Locate the cell with the specified text and output its (X, Y) center coordinate. 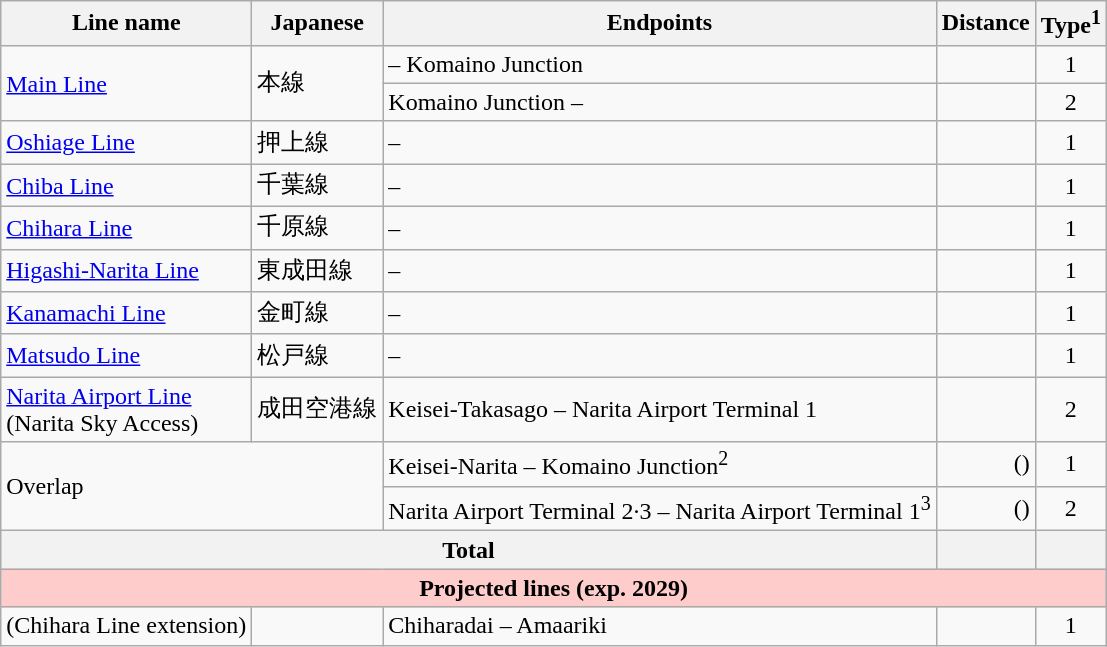
Projected lines (exp. 2029) (554, 588)
押上線 (318, 142)
松戸線 (318, 356)
Keisei-Takasago – Narita Airport Terminal 1 (660, 410)
Higashi-Narita Line (126, 270)
千原線 (318, 228)
Japanese (318, 24)
(Chihara Line extension) (126, 626)
Chihara Line (126, 228)
Kanamachi Line (126, 314)
Chiba Line (126, 186)
Keisei-Narita – Komaino Junction2 (660, 464)
Type1 (1070, 24)
東成田線 (318, 270)
Komaino Junction – (660, 102)
Overlap (192, 486)
Chiharadai – Amaariki (660, 626)
Total (468, 550)
Main Line (126, 83)
成田空港線 (318, 410)
Endpoints (660, 24)
千葉線 (318, 186)
Line name (126, 24)
Matsudo Line (126, 356)
Narita Airport Terminal 2·3 – Narita Airport Terminal 13 (660, 508)
本線 (318, 83)
Distance (986, 24)
– Komaino Junction (660, 64)
Oshiage Line (126, 142)
金町線 (318, 314)
Narita Airport Line(Narita Sky Access) (126, 410)
